Scan for the cell matching the given text and deliver its [X, Y] coordinate at center. 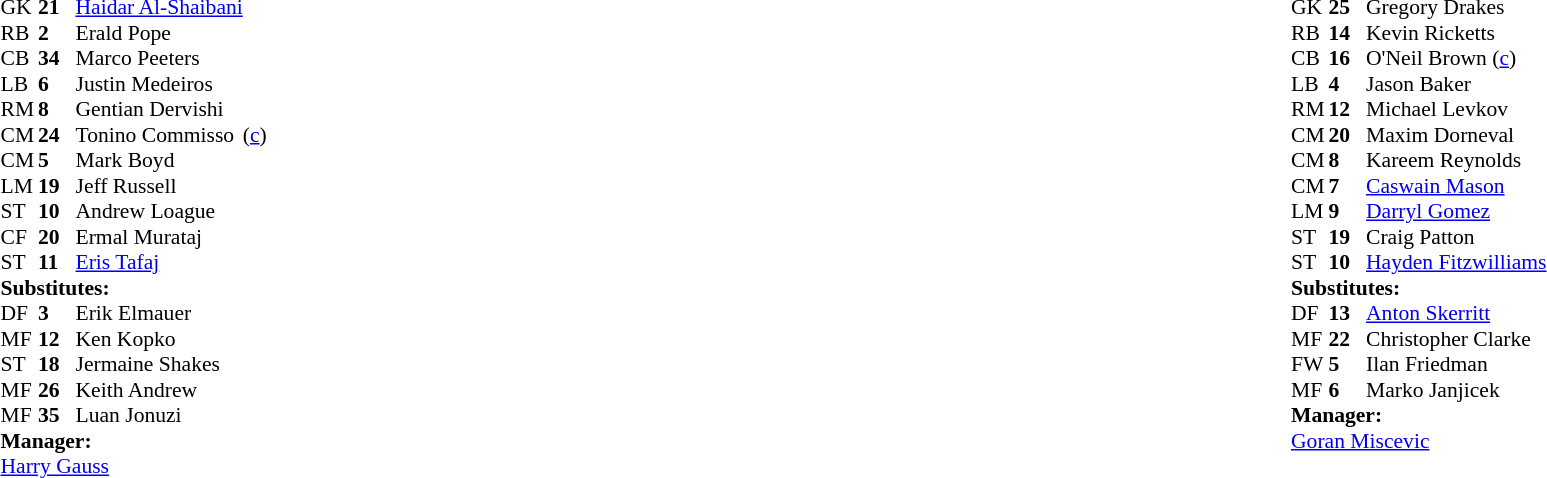
Andrew Loague [160, 211]
Caswain Mason [1456, 186]
22 [1348, 339]
2 [57, 33]
13 [1348, 313]
Hayden Fitzwilliams [1456, 263]
34 [57, 59]
Marko Janjicek [1456, 390]
35 [57, 415]
3 [57, 313]
9 [1348, 211]
(c) [255, 135]
Luan Jonuzi [160, 415]
7 [1348, 186]
18 [57, 365]
Ermal Murataj [160, 237]
Jermaine Shakes [160, 365]
Keith Andrew [160, 390]
Erik Elmauer [160, 313]
Goran Miscevic [1418, 441]
Mark Boyd [160, 161]
Kareem Reynolds [1456, 161]
Justin Medeiros [160, 84]
FW [1310, 365]
Kevin Ricketts [1456, 33]
Michael Levkov [1456, 109]
Gentian Dervishi [160, 109]
Jason Baker [1456, 84]
Ken Kopko [160, 339]
Eris Tafaj [160, 263]
Christopher Clarke [1456, 339]
Ilan Friedman [1456, 365]
O'Neil Brown (c) [1456, 59]
16 [1348, 59]
Jeff Russell [160, 186]
24 [57, 135]
4 [1348, 84]
Darryl Gomez [1456, 211]
Marco Peeters [160, 59]
Tonino Commisso [160, 135]
26 [57, 390]
Craig Patton [1456, 237]
11 [57, 263]
CF [19, 237]
14 [1348, 33]
Erald Pope [160, 33]
Maxim Dorneval [1456, 135]
Anton Skerritt [1456, 313]
